Return (x, y) of the center of cell containing provided text 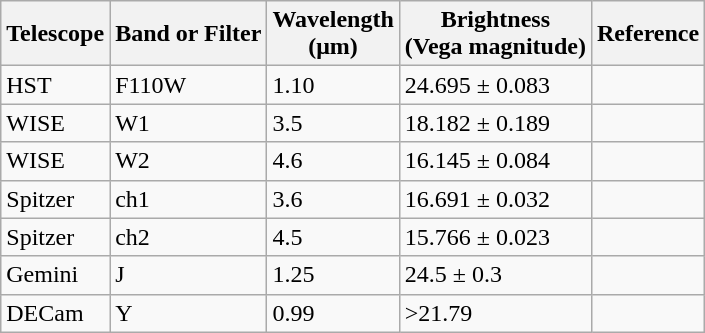
0.99 (333, 313)
ch1 (188, 199)
Brightness(Vega magnitude) (495, 34)
Gemini (56, 275)
ch2 (188, 237)
3.5 (333, 123)
16.145 ± 0.084 (495, 161)
15.766 ± 0.023 (495, 237)
DECam (56, 313)
Telescope (56, 34)
1.25 (333, 275)
16.691 ± 0.032 (495, 199)
W1 (188, 123)
Wavelength(μm) (333, 34)
24.695 ± 0.083 (495, 85)
4.5 (333, 237)
Reference (648, 34)
4.6 (333, 161)
J (188, 275)
Band or Filter (188, 34)
HST (56, 85)
1.10 (333, 85)
18.182 ± 0.189 (495, 123)
>21.79 (495, 313)
3.6 (333, 199)
W2 (188, 161)
F110W (188, 85)
24.5 ± 0.3 (495, 275)
Y (188, 313)
